Provide the (x, y) coordinate of the cell's center where the given text is located.  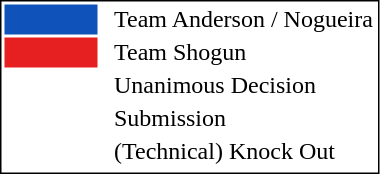
(Technical) Knock Out (243, 151)
Unanimous Decision (243, 85)
Team Anderson / Nogueira (243, 19)
Team Shogun (243, 53)
Submission (243, 119)
